Scan for the cell matching the given text and deliver its (x, y) coordinate at center. 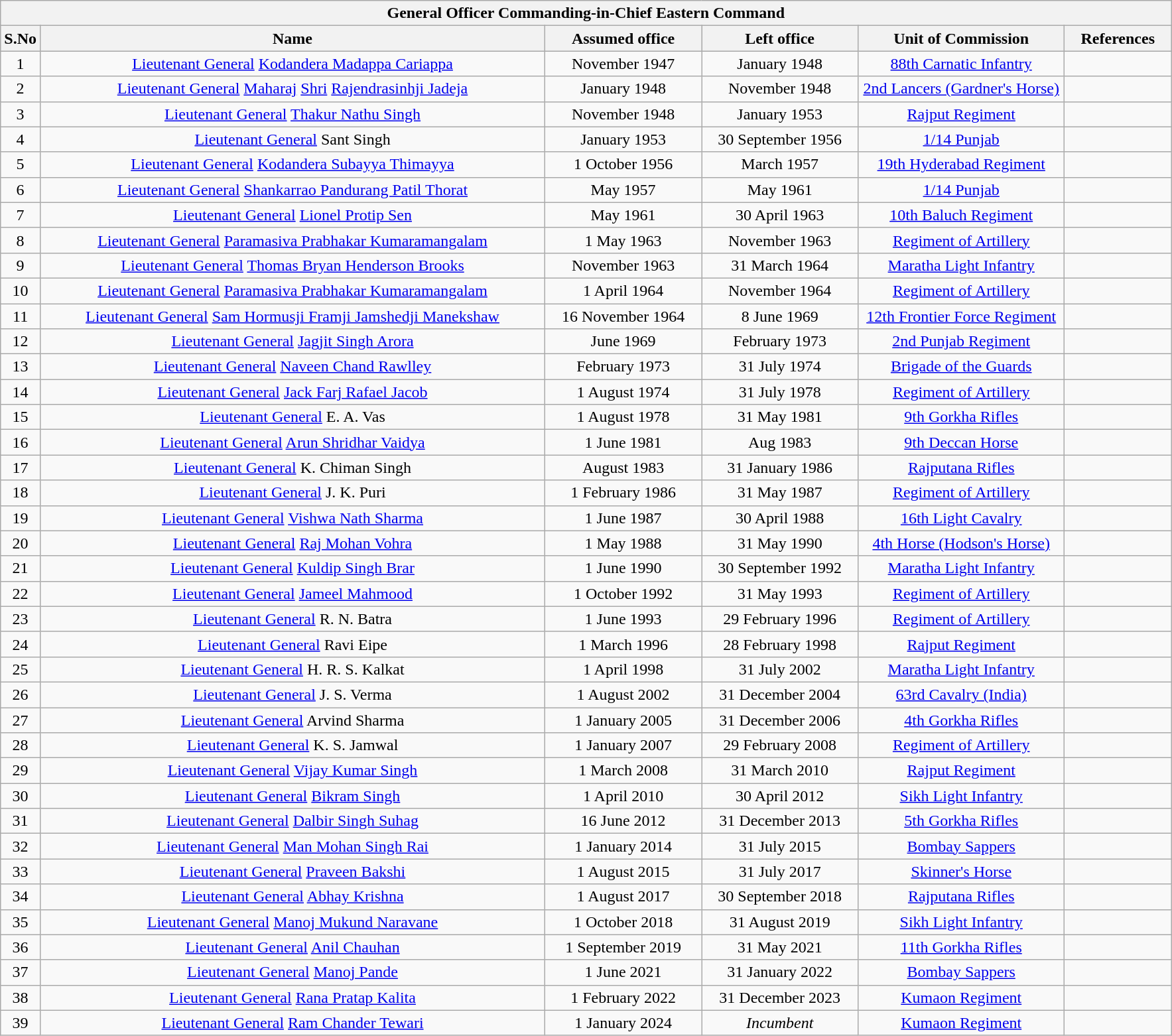
Lieutenant General Abhay Krishna (292, 897)
16 November 1964 (623, 316)
11 (21, 316)
31 May 2021 (780, 947)
Lieutenant General Ram Chander Tewari (292, 1023)
Lieutenant General Sant Singh (292, 139)
1 June 1981 (623, 442)
3 (21, 114)
12 (21, 342)
25 (21, 669)
31 July 2002 (780, 669)
1 April 1998 (623, 669)
Assumed office (623, 38)
31 December 2004 (780, 694)
10 (21, 291)
5 (21, 164)
1 October 1956 (623, 164)
22 (21, 594)
Lieutenant General K. S. Jamwal (292, 745)
30 April 1963 (780, 215)
29 (21, 771)
Lieutenant General Kuldip Singh Brar (292, 568)
5th Gorkha Rifles (962, 821)
Lieutenant General Manoj Mukund Naravane (292, 922)
31 January 1986 (780, 468)
4th Horse (Hodson's Horse) (962, 543)
39 (21, 1023)
Lieutenant General Jagjit Singh Arora (292, 342)
Lieutenant General Arvind Sharma (292, 720)
31 July 2017 (780, 872)
Lieutenant General Jack Farj Rafael Jacob (292, 392)
Lieutenant General K. Chiman Singh (292, 468)
35 (21, 922)
20 (21, 543)
Lieutenant General Thomas Bryan Henderson Brooks (292, 265)
1 May 1963 (623, 240)
23 (21, 619)
Lieutenant General Praveen Bakshi (292, 872)
Aug 1983 (780, 442)
1 August 2002 (623, 694)
Lieutenant General Vishwa Nath Sharma (292, 518)
17 (21, 468)
31 May 1993 (780, 594)
1 January 2005 (623, 720)
1 February 2022 (623, 998)
1 January 2024 (623, 1023)
30 April 2012 (780, 796)
Lieutenant General Lionel Protip Sen (292, 215)
Lieutenant General Bikram Singh (292, 796)
19th Hyderabad Regiment (962, 164)
1 (21, 64)
Left office (780, 38)
Lieutenant General Shankarrao Pandurang Patil Thorat (292, 190)
2nd Lancers (Gardner's Horse) (962, 89)
31 July 2015 (780, 846)
Lieutenant General J. K. Puri (292, 493)
1 March 1996 (623, 644)
31 December 2013 (780, 821)
1 April 1964 (623, 291)
1 June 1990 (623, 568)
7 (21, 215)
31 July 1974 (780, 367)
1 February 1986 (623, 493)
29 February 1996 (780, 619)
16 (21, 442)
31 (21, 821)
31 March 1964 (780, 265)
8 (21, 240)
S.No (21, 38)
Lieutenant General Anil Chauhan (292, 947)
16 June 2012 (623, 821)
31 December 2006 (780, 720)
Lieutenant General Man Mohan Singh Rai (292, 846)
Lieutenant General J. S. Verma (292, 694)
1 June 1987 (623, 518)
29 February 2008 (780, 745)
1 October 2018 (623, 922)
Brigade of the Guards (962, 367)
10th Baluch Regiment (962, 215)
4th Gorkha Rifles (962, 720)
27 (21, 720)
36 (21, 947)
6 (21, 190)
Lieutenant General Vijay Kumar Singh (292, 771)
24 (21, 644)
1 August 1974 (623, 392)
34 (21, 897)
November 1964 (780, 291)
28 (21, 745)
1 August 1978 (623, 417)
Lieutenant General E. A. Vas (292, 417)
30 September 1992 (780, 568)
1 August 2015 (623, 872)
Unit of Commission (962, 38)
Lieutenant General Arun Shridhar Vaidya (292, 442)
References (1118, 38)
Lieutenant General Kodandera Madappa Cariappa (292, 64)
Lieutenant General Ravi Eipe (292, 644)
1 August 2017 (623, 897)
1 June 1993 (623, 619)
28 February 1998 (780, 644)
9th Gorkha Rifles (962, 417)
11th Gorkha Rifles (962, 947)
16th Light Cavalry (962, 518)
1 October 1992 (623, 594)
19 (21, 518)
26 (21, 694)
Lieutenant General H. R. S. Kalkat (292, 669)
30 (21, 796)
33 (21, 872)
Skinner's Horse (962, 872)
63rd Cavalry (India) (962, 694)
August 1983 (623, 468)
15 (21, 417)
Lieutenant General Sam Hormusji Framji Jamshedji Manekshaw (292, 316)
8 June 1969 (780, 316)
General Officer Commanding-in-Chief Eastern Command (586, 13)
30 September 2018 (780, 897)
1 June 2021 (623, 972)
13 (21, 367)
32 (21, 846)
2nd Punjab Regiment (962, 342)
9 (21, 265)
Lieutenant General R. N. Batra (292, 619)
June 1969 (623, 342)
1 January 2007 (623, 745)
18 (21, 493)
Name (292, 38)
88th Carnatic Infantry (962, 64)
Lieutenant General Naveen Chand Rawlley (292, 367)
Lieutenant General Raj Mohan Vohra (292, 543)
30 April 1988 (780, 518)
Incumbent (780, 1023)
31 May 1990 (780, 543)
21 (21, 568)
31 May 1981 (780, 417)
Lieutenant General Manoj Pande (292, 972)
Lieutenant General Dalbir Singh Suhag (292, 821)
Lieutenant General Rana Pratap Kalita (292, 998)
4 (21, 139)
31 July 1978 (780, 392)
9th Deccan Horse (962, 442)
Lieutenant General Maharaj Shri Rajendrasinhji Jadeja (292, 89)
31 August 2019 (780, 922)
30 September 1956 (780, 139)
Lieutenant General Thakur Nathu Singh (292, 114)
12th Frontier Force Regiment (962, 316)
37 (21, 972)
1 September 2019 (623, 947)
31 January 2022 (780, 972)
1 April 2010 (623, 796)
May 1957 (623, 190)
14 (21, 392)
31 December 2023 (780, 998)
2 (21, 89)
March 1957 (780, 164)
1 March 2008 (623, 771)
1 January 2014 (623, 846)
Lieutenant General Jameel Mahmood (292, 594)
31 May 1987 (780, 493)
November 1947 (623, 64)
Lieutenant General Kodandera Subayya Thimayya (292, 164)
31 March 2010 (780, 771)
38 (21, 998)
1 May 1988 (623, 543)
